Identify which cell holds the provided text, then report its (x, y) central coordinate. 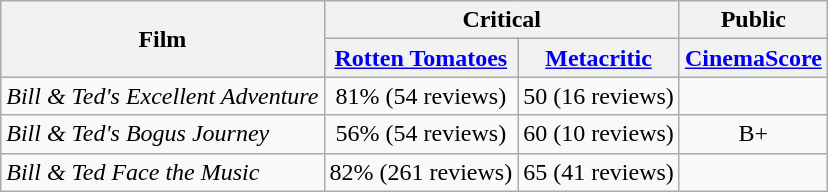
50 (16 reviews) (599, 96)
65 (41 reviews) (599, 172)
81% (54 reviews) (421, 96)
Bill & Ted Face the Music (162, 172)
Public (753, 20)
82% (261 reviews) (421, 172)
60 (10 reviews) (599, 134)
Critical (502, 20)
Metacritic (599, 58)
Rotten Tomatoes (421, 58)
CinemaScore (753, 58)
Bill & Ted's Excellent Adventure (162, 96)
Film (162, 39)
56% (54 reviews) (421, 134)
Bill & Ted's Bogus Journey (162, 134)
B+ (753, 134)
